Pinpoint the cell where the given text exists, returning its (X, Y) midpoint coordinate. 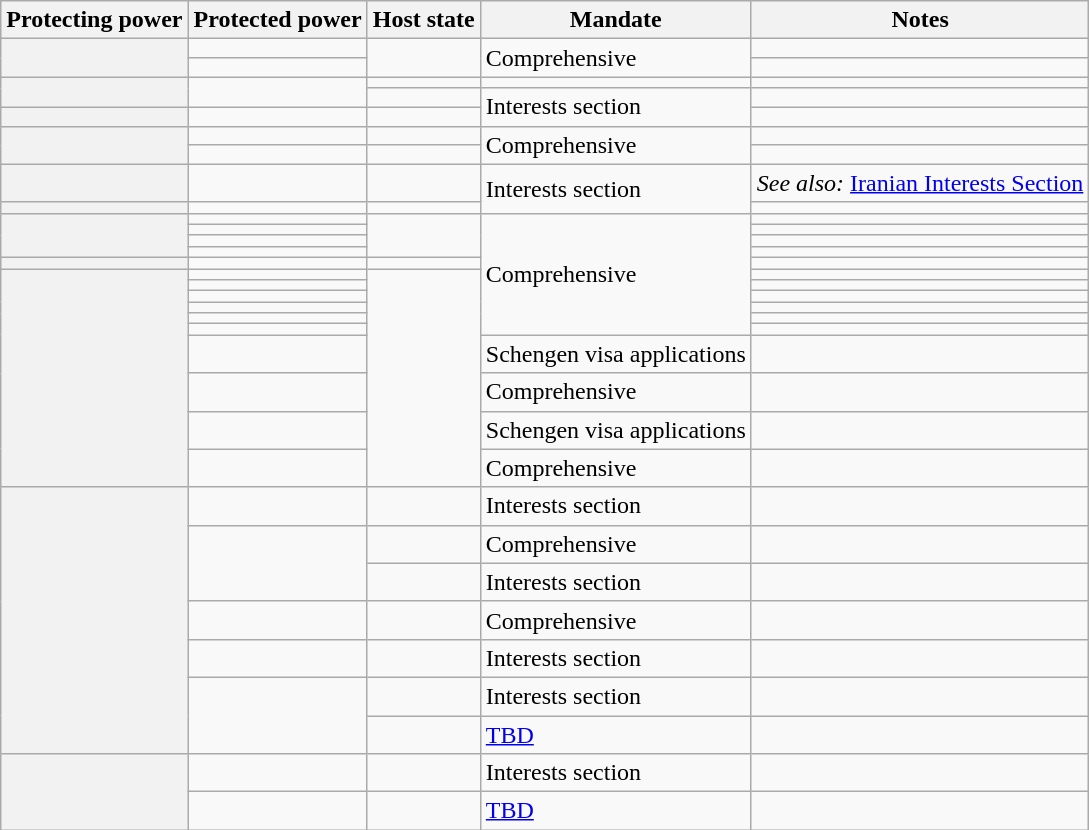
Mandate (616, 20)
Notes (920, 20)
See also: Iranian Interests Section (920, 183)
Protected power (278, 20)
Host state (424, 20)
Protecting power (94, 20)
